Capture the cell that displays the provided text and extract its (x, y) central coordinate. 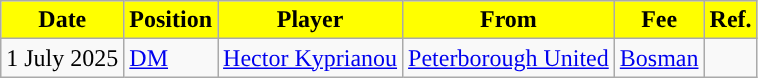
Ref. (730, 20)
1 July 2025 (62, 58)
Hector Kyprianou (310, 58)
Position (171, 20)
Date (62, 20)
Peterborough United (509, 58)
Player (310, 20)
Bosman (659, 58)
DM (171, 58)
From (509, 20)
Fee (659, 20)
